Determine the [X, Y] coordinate at the center of the cell enclosing the given text.  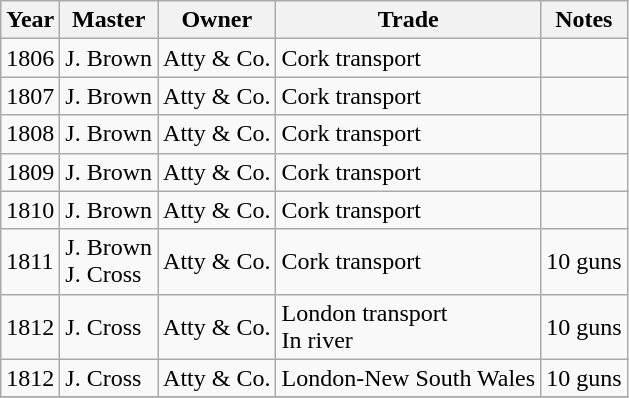
London transport In river [408, 326]
London-New South Wales [408, 378]
1810 [30, 210]
1809 [30, 172]
1806 [30, 58]
1811 [30, 262]
Year [30, 20]
Trade [408, 20]
1808 [30, 134]
Owner [217, 20]
Master [109, 20]
J. BrownJ. Cross [109, 262]
Notes [584, 20]
1807 [30, 96]
